Determine the (x, y) coordinate at the center of the cell enclosing the given text.  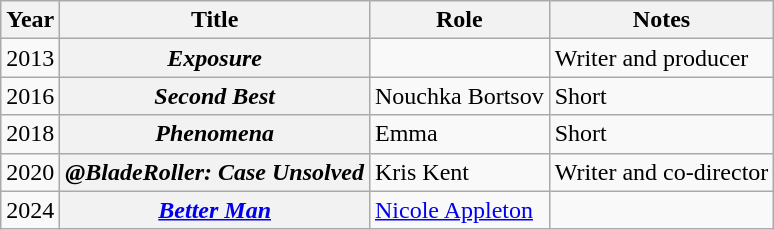
@BladeRoller: Case Unsolved (215, 172)
Writer and producer (662, 58)
2024 (30, 210)
Kris Kent (459, 172)
Phenomena (215, 134)
2018 (30, 134)
Role (459, 20)
Nouchka Bortsov (459, 96)
2020 (30, 172)
Year (30, 20)
Title (215, 20)
Writer and co-director (662, 172)
Nicole Appleton (459, 210)
Second Best (215, 96)
Exposure (215, 58)
Notes (662, 20)
Emma (459, 134)
Better Man (215, 210)
2013 (30, 58)
2016 (30, 96)
